Search for the cell housing the specified text and yield its (x, y) center coordinate. 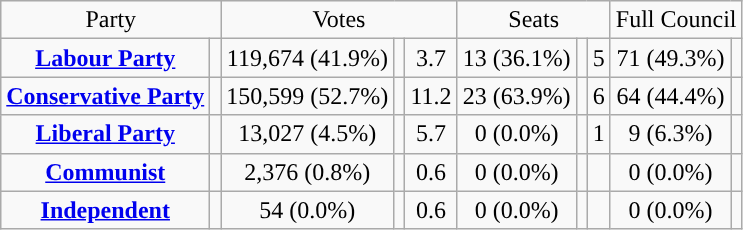
64 (44.4%) (670, 96)
Communist (106, 172)
Independent (106, 210)
5 (598, 58)
13,027 (4.5%) (308, 134)
6 (598, 96)
54 (0.0%) (308, 210)
Votes (339, 20)
150,599 (52.7%) (308, 96)
Full Council (676, 20)
119,674 (41.9%) (308, 58)
3.7 (431, 58)
13 (36.1%) (516, 58)
Party (111, 20)
5.7 (431, 134)
Liberal Party (106, 134)
71 (49.3%) (670, 58)
Seats (534, 20)
11.2 (431, 96)
1 (598, 134)
23 (63.9%) (516, 96)
Conservative Party (106, 96)
Labour Party (106, 58)
2,376 (0.8%) (308, 172)
9 (6.3%) (670, 134)
